Extract the (x, y) coordinate from the center of the cell holding the provided text.  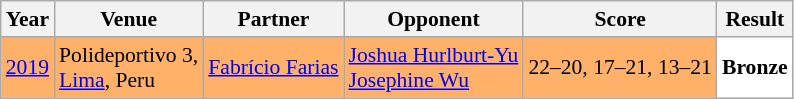
Venue (128, 19)
Year (28, 19)
Joshua Hurlburt-Yu Josephine Wu (434, 68)
Bronze (755, 68)
22–20, 17–21, 13–21 (620, 68)
Polideportivo 3,Lima, Peru (128, 68)
Fabrício Farias (273, 68)
Opponent (434, 19)
2019 (28, 68)
Score (620, 19)
Result (755, 19)
Partner (273, 19)
